Return the [x, y] coordinate for the center point of the cell that contains the specified text.  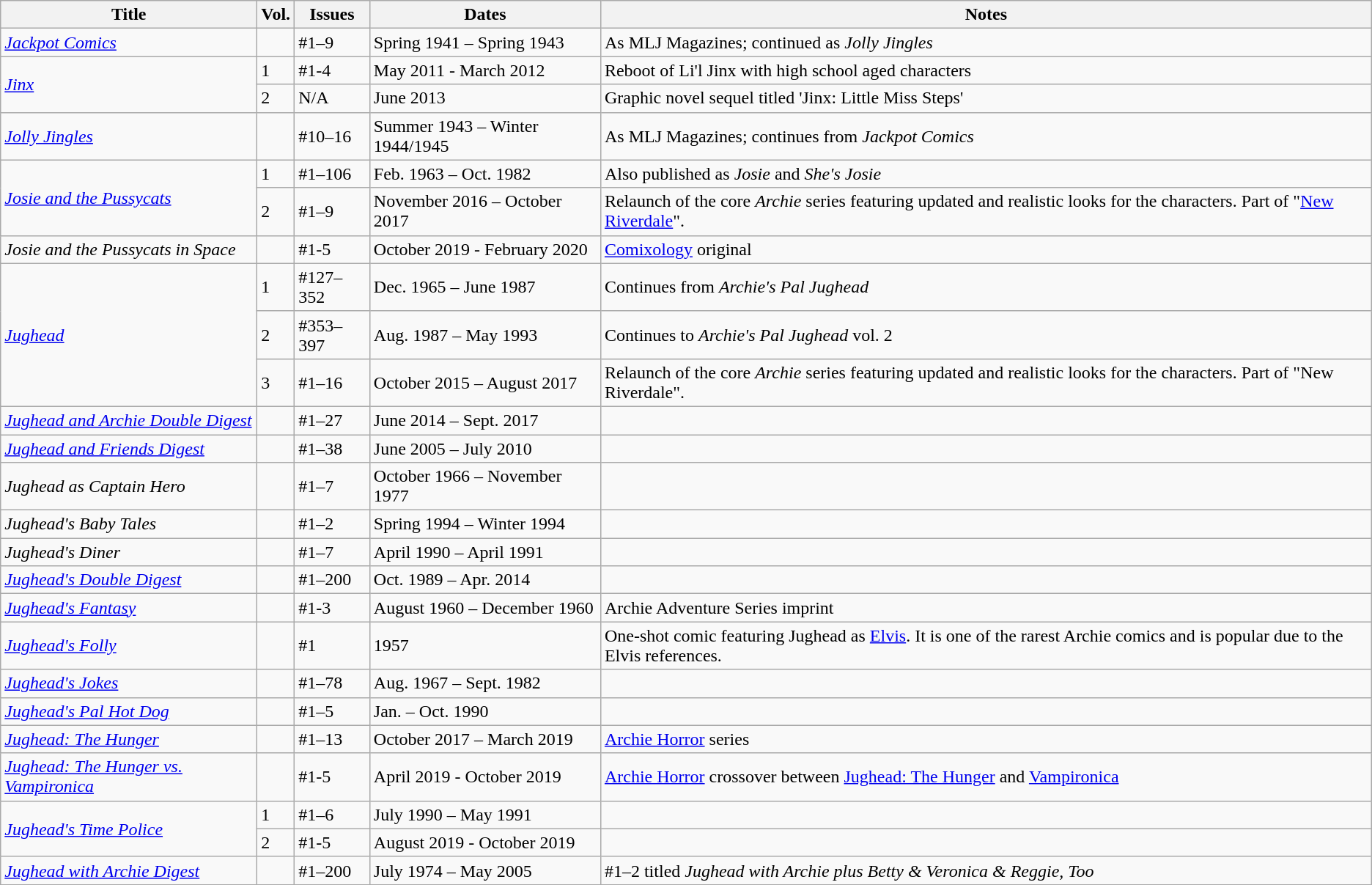
Continues to Archie's Pal Jughead vol. 2 [986, 334]
Jughead [129, 334]
August 1960 – December 1960 [485, 608]
Aug. 1987 – May 1993 [485, 334]
Jughead's Folly [129, 645]
#10–16 [333, 136]
#1–6 [333, 815]
Spring 1941 – Spring 1943 [485, 43]
Spring 1994 – Winter 1994 [485, 524]
Feb. 1963 – Oct. 1982 [485, 174]
Reboot of Li'l Jinx with high school aged characters [986, 70]
Jughead's Fantasy [129, 608]
#1–27 [333, 420]
June 2013 [485, 98]
June 2005 – July 2010 [485, 448]
October 2017 – March 2019 [485, 739]
Jan. – Oct. 1990 [485, 711]
Aug. 1967 – Sept. 1982 [485, 683]
Jughead as Captain Hero [129, 487]
October 2019 - February 2020 [485, 249]
#1 [333, 645]
Comixology original [986, 249]
Continues from Archie's Pal Jughead [986, 287]
Dec. 1965 – June 1987 [485, 287]
#1–78 [333, 683]
Jughead's Baby Tales [129, 524]
Jughead's Diner [129, 552]
As MLJ Magazines; continued as Jolly Jingles [986, 43]
#1-3 [333, 608]
Jughead's Time Police [129, 829]
#1–5 [333, 711]
August 2019 - October 2019 [485, 842]
Josie and the Pussycats [129, 198]
Also published as Josie and She's Josie [986, 174]
#1–2 [333, 524]
#1–13 [333, 739]
Oct. 1989 – Apr. 2014 [485, 580]
#1-4 [333, 70]
Archie Horror crossover between Jughead: The Hunger and Vampironica [986, 777]
Vol. [276, 15]
October 2015 – August 2017 [485, 383]
Graphic novel sequel titled 'Jinx: Little Miss Steps' [986, 98]
Jughead: The Hunger vs. Vampironica [129, 777]
Dates [485, 15]
October 1966 – November 1977 [485, 487]
#127–352 [333, 287]
Jinx [129, 84]
July 1990 – May 1991 [485, 815]
3 [276, 383]
#1–38 [333, 448]
July 1974 – May 2005 [485, 870]
Archie Horror series [986, 739]
November 2016 – October 2017 [485, 211]
Jughead: The Hunger [129, 739]
#1–2 titled Jughead with Archie plus Betty & Veronica & Reggie, Too [986, 870]
Title [129, 15]
Archie Adventure Series imprint [986, 608]
April 1990 – April 1991 [485, 552]
Jughead's Double Digest [129, 580]
April 2019 - October 2019 [485, 777]
Jughead's Pal Hot Dog [129, 711]
Jughead and Archie Double Digest [129, 420]
As MLJ Magazines; continues from Jackpot Comics [986, 136]
Jughead with Archie Digest [129, 870]
Summer 1943 – Winter 1944/1945 [485, 136]
#353–397 [333, 334]
May 2011 - March 2012 [485, 70]
Jolly Jingles [129, 136]
Josie and the Pussycats in Space [129, 249]
One-shot comic featuring Jughead as Elvis. It is one of the rarest Archie comics and is popular due to the Elvis references. [986, 645]
Issues [333, 15]
#1–16 [333, 383]
#1–106 [333, 174]
Jackpot Comics [129, 43]
Jughead's Jokes [129, 683]
Jughead and Friends Digest [129, 448]
N/A [333, 98]
June 2014 – Sept. 2017 [485, 420]
1957 [485, 645]
Notes [986, 15]
